Pinpoint the cell where the given text exists, returning its (x, y) midpoint coordinate. 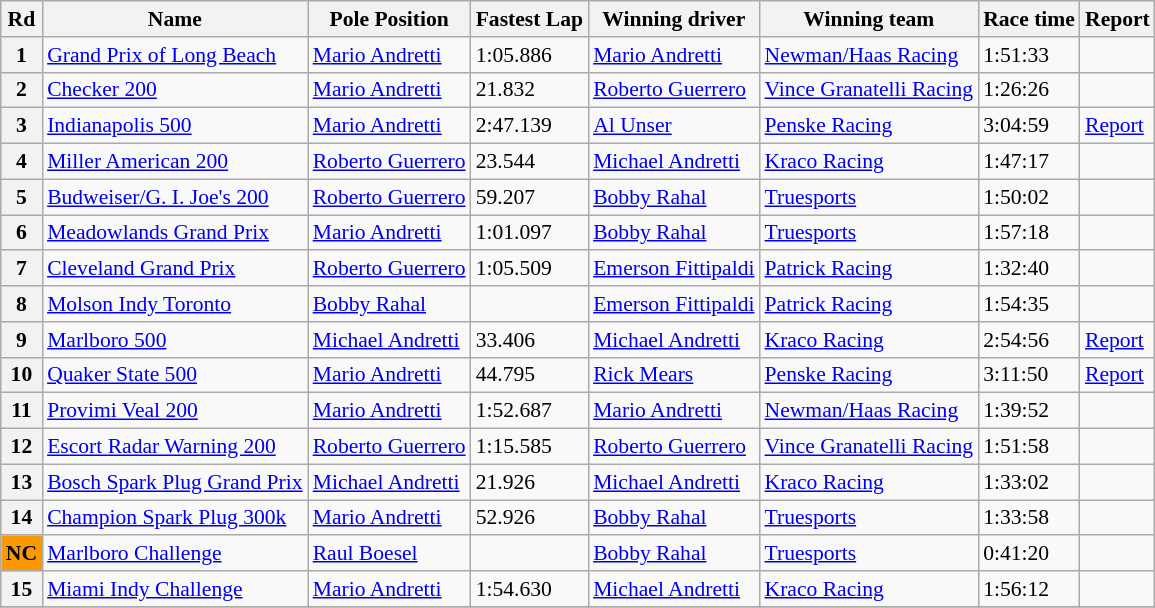
59.207 (530, 197)
Checker 200 (175, 90)
9 (22, 340)
1:32:40 (1029, 269)
2 (22, 90)
1:54.630 (530, 589)
1:50:02 (1029, 197)
Raul Boesel (390, 554)
2:54:56 (1029, 340)
12 (22, 447)
1:01.097 (530, 233)
Winning team (870, 19)
1:52.687 (530, 411)
Champion Spark Plug 300k (175, 518)
1:05.886 (530, 55)
Rick Mears (674, 375)
Miller American 200 (175, 162)
Pole Position (390, 19)
Grand Prix of Long Beach (175, 55)
52.926 (530, 518)
15 (22, 589)
Molson Indy Toronto (175, 304)
0:41:20 (1029, 554)
1:33:02 (1029, 482)
Quaker State 500 (175, 375)
6 (22, 233)
1:39:52 (1029, 411)
3 (22, 126)
1:54:35 (1029, 304)
Fastest Lap (530, 19)
Meadowlands Grand Prix (175, 233)
1:05.509 (530, 269)
11 (22, 411)
Escort Radar Warning 200 (175, 447)
5 (22, 197)
1:26:26 (1029, 90)
13 (22, 482)
Name (175, 19)
Cleveland Grand Prix (175, 269)
23.544 (530, 162)
Rd (22, 19)
Provimi Veal 200 (175, 411)
4 (22, 162)
1 (22, 55)
Budweiser/G. I. Joe's 200 (175, 197)
21.832 (530, 90)
8 (22, 304)
1:47:17 (1029, 162)
Indianapolis 500 (175, 126)
Al Unser (674, 126)
1:51:58 (1029, 447)
3:04:59 (1029, 126)
Winning driver (674, 19)
1:15.585 (530, 447)
NC (22, 554)
21.926 (530, 482)
1:57:18 (1029, 233)
14 (22, 518)
10 (22, 375)
Bosch Spark Plug Grand Prix (175, 482)
1:56:12 (1029, 589)
2:47.139 (530, 126)
1:51:33 (1029, 55)
Marlboro Challenge (175, 554)
Miami Indy Challenge (175, 589)
3:11:50 (1029, 375)
Race time (1029, 19)
44.795 (530, 375)
1:33:58 (1029, 518)
33.406 (530, 340)
7 (22, 269)
Marlboro 500 (175, 340)
